Find where the given text appears and provide that cell's center as [X, Y] coordinate. 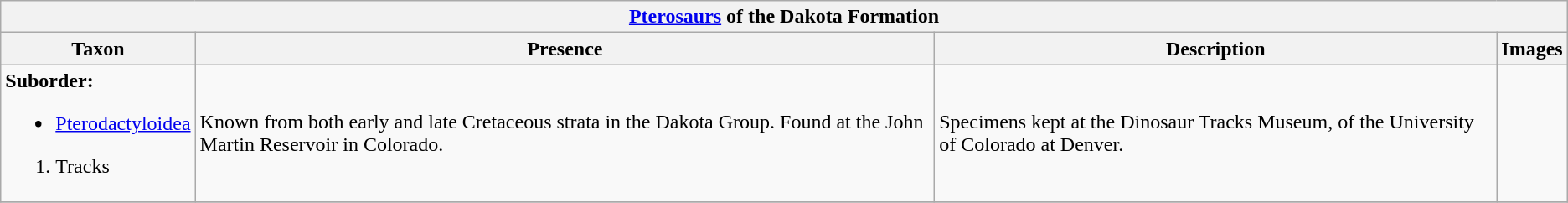
Specimens kept at the Dinosaur Tracks Museum, of the University of Colorado at Denver. [1216, 133]
Known from both early and late Cretaceous strata in the Dakota Group. Found at the John Martin Reservoir in Colorado. [565, 133]
Description [1216, 49]
Presence [565, 49]
Suborder:PterodactyloideaTracks [98, 133]
Taxon [98, 49]
Pterosaurs of the Dakota Formation [784, 17]
Images [1532, 49]
